Scan for the cell matching the given text and deliver its [X, Y] coordinate at center. 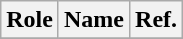
Ref. [156, 20]
Name [94, 20]
Role [30, 20]
